Detect which cell encompasses the target text, then output its (x, y) center coordinate. 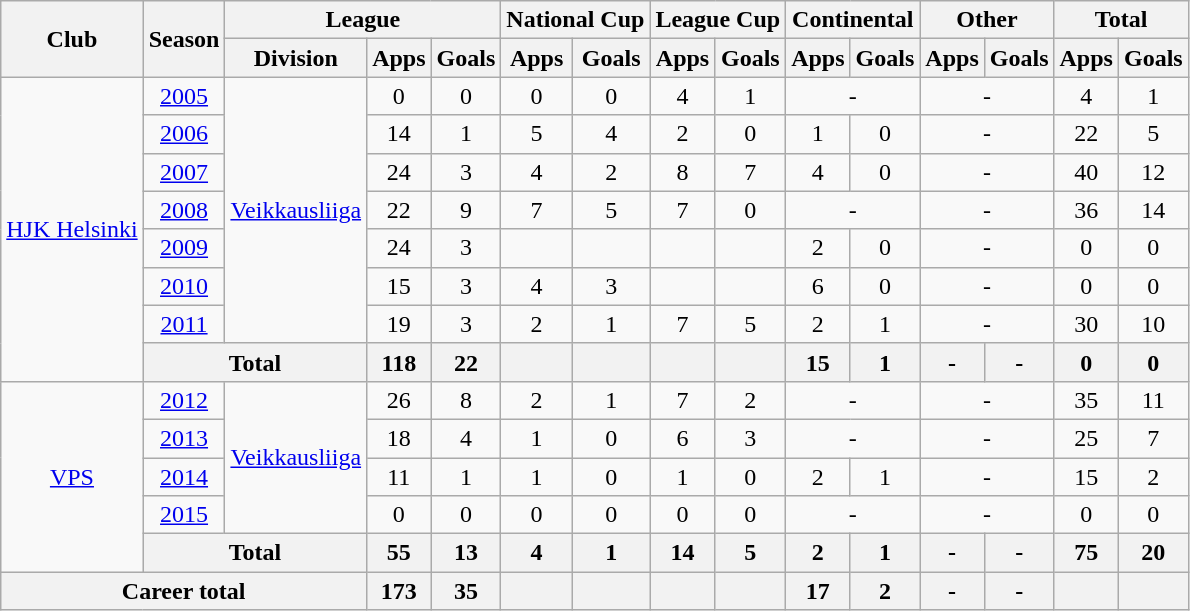
173 (399, 591)
17 (818, 591)
Other (987, 20)
2005 (184, 96)
55 (399, 553)
Continental (853, 20)
2012 (184, 400)
Division (296, 58)
2010 (184, 286)
26 (399, 400)
10 (1153, 324)
2007 (184, 172)
30 (1086, 324)
Season (184, 39)
20 (1153, 553)
League Cup (718, 20)
Career total (184, 591)
9 (466, 210)
36 (1086, 210)
118 (399, 362)
75 (1086, 553)
Club (72, 39)
25 (1086, 438)
2013 (184, 438)
40 (1086, 172)
National Cup (576, 20)
2008 (184, 210)
HJK Helsinki (72, 229)
2009 (184, 248)
2011 (184, 324)
2015 (184, 515)
19 (399, 324)
18 (399, 438)
2006 (184, 134)
13 (466, 553)
12 (1153, 172)
2014 (184, 477)
League (363, 20)
VPS (72, 476)
